Provide the [x, y] coordinate of the cell's center where the given text is located.  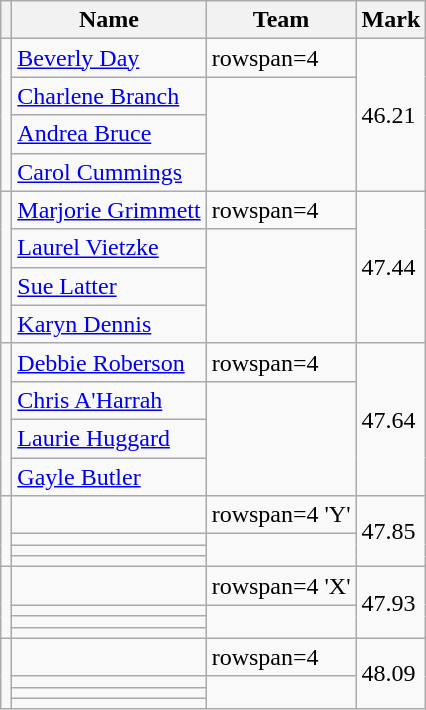
Gayle Butler [109, 477]
Karyn Dennis [109, 324]
Sue Latter [109, 286]
Carol Cummings [109, 172]
Andrea Bruce [109, 134]
47.85 [391, 532]
47.93 [391, 602]
48.09 [391, 674]
Mark [391, 20]
Laurel Vietzke [109, 248]
rowspan=4 'Y' [281, 515]
47.64 [391, 419]
Beverly Day [109, 58]
Debbie Roberson [109, 362]
47.44 [391, 267]
Charlene Branch [109, 96]
Marjorie Grimmett [109, 210]
Chris A'Harrah [109, 400]
Team [281, 20]
46.21 [391, 115]
rowspan=4 'X' [281, 586]
Laurie Huggard [109, 438]
Name [109, 20]
